Find where the given text appears and provide that cell's center as (X, Y) coordinate. 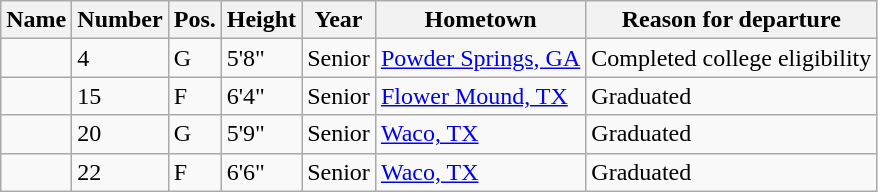
6'4" (261, 96)
Pos. (194, 20)
Height (261, 20)
Name (36, 20)
20 (120, 134)
5'9" (261, 134)
Hometown (480, 20)
15 (120, 96)
Number (120, 20)
Flower Mound, TX (480, 96)
6'6" (261, 172)
22 (120, 172)
5'8" (261, 58)
Reason for departure (732, 20)
Completed college eligibility (732, 58)
Powder Springs, GA (480, 58)
Year (339, 20)
4 (120, 58)
